Scan for the cell matching the given text and deliver its (x, y) coordinate at center. 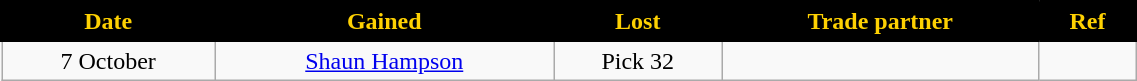
Date (108, 22)
Trade partner (880, 22)
Gained (384, 22)
7 October (108, 60)
Pick 32 (638, 60)
Shaun Hampson (384, 60)
Ref (1088, 22)
Lost (638, 22)
